From the cell containing the given text, extract its center point as (X, Y) coordinate. 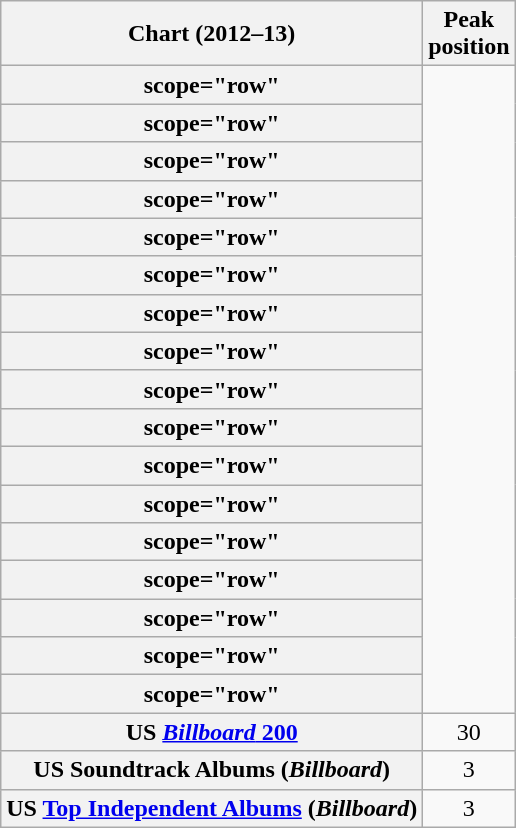
Chart (2012–13) (212, 34)
Peakposition (469, 34)
US Soundtrack Albums (Billboard) (212, 770)
US Top Independent Albums (Billboard) (212, 808)
30 (469, 732)
US Billboard 200 (212, 732)
